Capture the cell that displays the provided text and extract its [x, y] central coordinate. 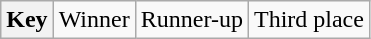
Third place [308, 20]
Key [27, 20]
Winner [94, 20]
Runner-up [192, 20]
